For the text-containing cell, return its midpoint in (X, Y) coordinate format. 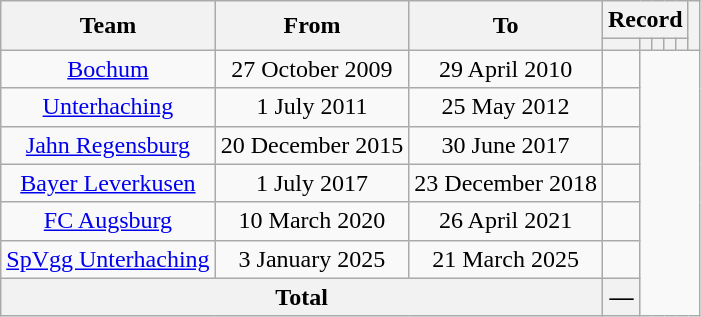
Record (645, 20)
26 April 2021 (506, 221)
Unterhaching (108, 107)
Jahn Regensburg (108, 145)
Bayer Leverkusen (108, 183)
1 July 2017 (312, 183)
From (312, 26)
27 October 2009 (312, 69)
Total (302, 297)
— (621, 297)
21 March 2025 (506, 259)
23 December 2018 (506, 183)
29 April 2010 (506, 69)
Team (108, 26)
20 December 2015 (312, 145)
FC Augsburg (108, 221)
SpVgg Unterhaching (108, 259)
10 March 2020 (312, 221)
3 January 2025 (312, 259)
25 May 2012 (506, 107)
30 June 2017 (506, 145)
To (506, 26)
Bochum (108, 69)
1 July 2011 (312, 107)
